Determine the (x, y) coordinate at the center of the cell enclosing the given text.  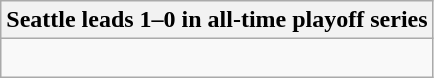
Seattle leads 1–0 in all-time playoff series (217, 20)
